Provide the [X, Y] coordinate of the cell's center where the given text is located.  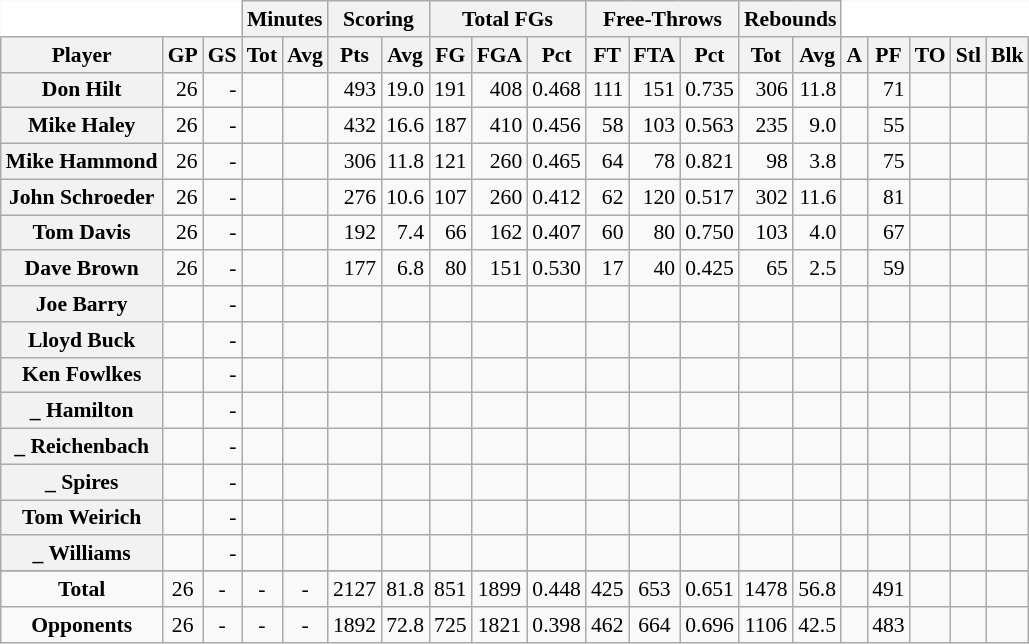
Blk [1008, 55]
98 [766, 162]
11.6 [818, 197]
Dave Brown [82, 269]
TO [930, 55]
0.651 [710, 589]
55 [888, 126]
0.412 [556, 197]
Stl [968, 55]
0.821 [710, 162]
162 [500, 233]
1892 [354, 625]
Total FGs [508, 19]
462 [608, 625]
302 [766, 197]
58 [608, 126]
Opponents [82, 625]
725 [450, 625]
Joe Barry [82, 304]
64 [608, 162]
191 [450, 90]
1899 [500, 589]
56.8 [818, 589]
121 [450, 162]
653 [654, 589]
Mike Haley [82, 126]
0.448 [556, 589]
0.425 [710, 269]
Rebounds [790, 19]
0.517 [710, 197]
GP [183, 55]
0.735 [710, 90]
0.696 [710, 625]
2.5 [818, 269]
0.456 [556, 126]
276 [354, 197]
GS [222, 55]
_ Reichenbach [82, 447]
0.398 [556, 625]
67 [888, 233]
40 [654, 269]
Mike Hammond [82, 162]
107 [450, 197]
111 [608, 90]
187 [450, 126]
Total [82, 589]
0.530 [556, 269]
Pts [354, 55]
71 [888, 90]
62 [608, 197]
_ Williams [82, 554]
10.6 [405, 197]
Don Hilt [82, 90]
6.8 [405, 269]
0.465 [556, 162]
17 [608, 269]
177 [354, 269]
491 [888, 589]
81.8 [405, 589]
4.0 [818, 233]
FTA [654, 55]
Ken Fowlkes [82, 375]
192 [354, 233]
16.6 [405, 126]
0.563 [710, 126]
81 [888, 197]
7.4 [405, 233]
425 [608, 589]
Free-Throws [662, 19]
851 [450, 589]
FG [450, 55]
120 [654, 197]
0.468 [556, 90]
Scoring [378, 19]
FGA [500, 55]
78 [654, 162]
75 [888, 162]
19.0 [405, 90]
493 [354, 90]
1478 [766, 589]
42.5 [818, 625]
1821 [500, 625]
_ Hamilton [82, 411]
235 [766, 126]
1106 [766, 625]
Lloyd Buck [82, 340]
3.8 [818, 162]
432 [354, 126]
408 [500, 90]
72.8 [405, 625]
0.750 [710, 233]
60 [608, 233]
Player [82, 55]
483 [888, 625]
A [854, 55]
Minutes [285, 19]
2127 [354, 589]
9.0 [818, 126]
Tom Davis [82, 233]
FT [608, 55]
664 [654, 625]
65 [766, 269]
66 [450, 233]
0.407 [556, 233]
410 [500, 126]
_ Spires [82, 482]
59 [888, 269]
John Schroeder [82, 197]
PF [888, 55]
Tom Weirich [82, 518]
